Detect which cell encompasses the target text, then output its [x, y] center coordinate. 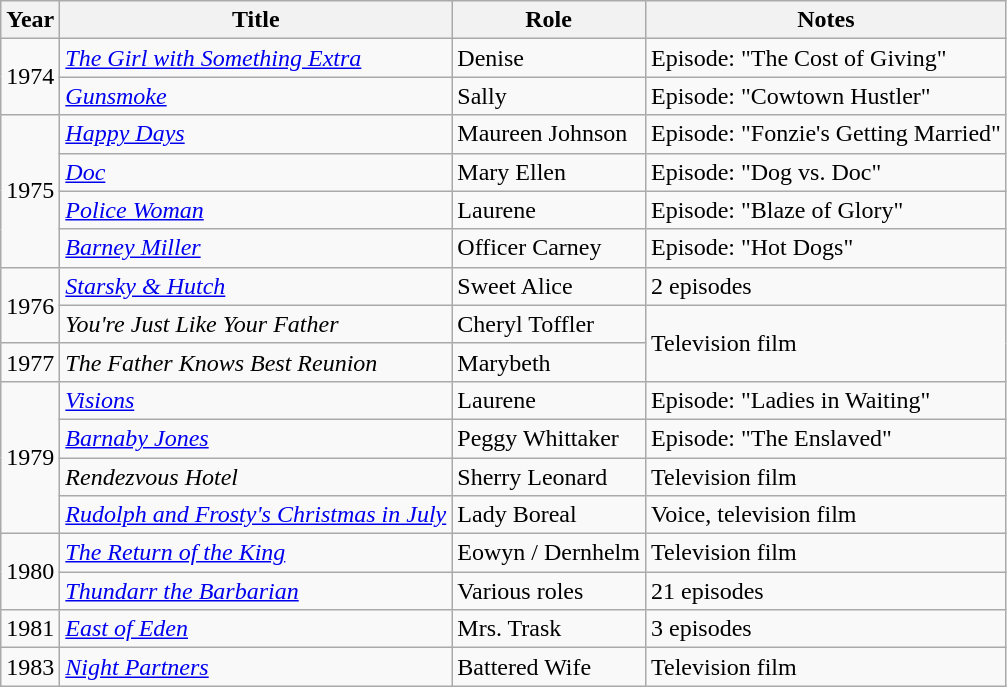
Rendezvous Hotel [256, 477]
Maureen Johnson [549, 134]
Episode: "Ladies in Waiting" [826, 400]
1977 [30, 362]
Rudolph and Frosty's Christmas in July [256, 515]
Visions [256, 400]
East of Eden [256, 629]
1981 [30, 629]
Lady Boreal [549, 515]
Episode: "Cowtown Hustler" [826, 96]
You're Just Like Your Father [256, 324]
Sherry Leonard [549, 477]
Voice, television film [826, 515]
1980 [30, 572]
Thundarr the Barbarian [256, 591]
1983 [30, 667]
1979 [30, 457]
Year [30, 20]
1975 [30, 191]
Episode: "Fonzie's Getting Married" [826, 134]
Happy Days [256, 134]
Marybeth [549, 362]
1976 [30, 305]
Sally [549, 96]
Mary Ellen [549, 172]
Night Partners [256, 667]
The Girl with Something Extra [256, 58]
Role [549, 20]
Battered Wife [549, 667]
Barney Miller [256, 248]
Episode: "The Enslaved" [826, 438]
Title [256, 20]
Starsky & Hutch [256, 286]
Episode: "Blaze of Glory" [826, 210]
Notes [826, 20]
21 episodes [826, 591]
Doc [256, 172]
Barnaby Jones [256, 438]
Mrs. Trask [549, 629]
2 episodes [826, 286]
The Father Knows Best Reunion [256, 362]
Episode: "Hot Dogs" [826, 248]
Officer Carney [549, 248]
The Return of the King [256, 553]
Gunsmoke [256, 96]
1974 [30, 77]
Sweet Alice [549, 286]
Various roles [549, 591]
Episode: "The Cost of Giving" [826, 58]
Eowyn / Dernhelm [549, 553]
Police Woman [256, 210]
Peggy Whittaker [549, 438]
Cheryl Toffler [549, 324]
Denise [549, 58]
Episode: "Dog vs. Doc" [826, 172]
3 episodes [826, 629]
